For the text-containing cell, return its midpoint in [x, y] coordinate format. 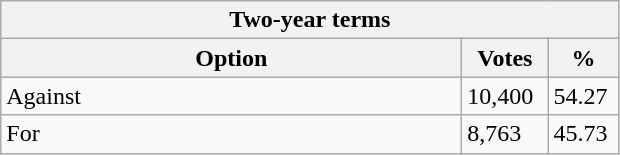
45.73 [584, 134]
Against [232, 96]
10,400 [505, 96]
Option [232, 58]
54.27 [584, 96]
Votes [505, 58]
Two-year terms [310, 20]
% [584, 58]
For [232, 134]
8,763 [505, 134]
